Scan for the cell matching the given text and deliver its (x, y) coordinate at center. 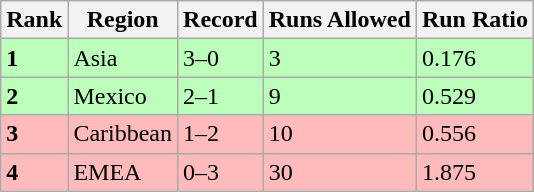
2–1 (221, 96)
Runs Allowed (340, 20)
0.176 (474, 58)
30 (340, 172)
3–0 (221, 58)
Mexico (123, 96)
1 (34, 58)
Caribbean (123, 134)
0.529 (474, 96)
0.556 (474, 134)
0–3 (221, 172)
Run Ratio (474, 20)
2 (34, 96)
Rank (34, 20)
Asia (123, 58)
Region (123, 20)
10 (340, 134)
4 (34, 172)
1–2 (221, 134)
9 (340, 96)
EMEA (123, 172)
Record (221, 20)
1.875 (474, 172)
